Scan for the cell matching the given text and deliver its [x, y] coordinate at center. 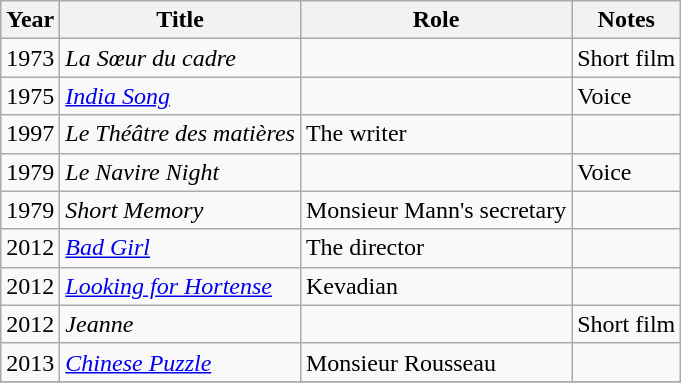
Bad Girl [180, 248]
1973 [30, 58]
Role [436, 20]
Kevadian [436, 286]
Title [180, 20]
2013 [30, 362]
Le Théâtre des matières [180, 134]
Chinese Puzzle [180, 362]
Year [30, 20]
1997 [30, 134]
Monsieur Rousseau [436, 362]
1975 [30, 96]
Short Memory [180, 210]
Notes [626, 20]
La Sœur du cadre [180, 58]
Le Navire Night [180, 172]
Monsieur Mann's secretary [436, 210]
Jeanne [180, 324]
Looking for Hortense [180, 286]
The writer [436, 134]
The director [436, 248]
India Song [180, 96]
